Locate the cell with the specified text and output its (x, y) center coordinate. 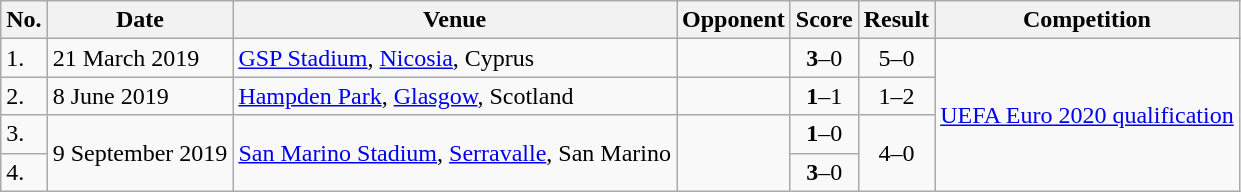
Result (896, 20)
5–0 (896, 58)
Venue (455, 20)
4. (24, 172)
2. (24, 96)
GSP Stadium, Nicosia, Cyprus (455, 58)
Competition (1088, 20)
9 September 2019 (140, 153)
1–1 (824, 96)
UEFA Euro 2020 qualification (1088, 115)
Score (824, 20)
3. (24, 134)
No. (24, 20)
Opponent (734, 20)
San Marino Stadium, Serravalle, San Marino (455, 153)
1–0 (824, 134)
Date (140, 20)
Hampden Park, Glasgow, Scotland (455, 96)
1–2 (896, 96)
4–0 (896, 153)
8 June 2019 (140, 96)
21 March 2019 (140, 58)
1. (24, 58)
